Search for the cell housing the specified text and yield its (x, y) center coordinate. 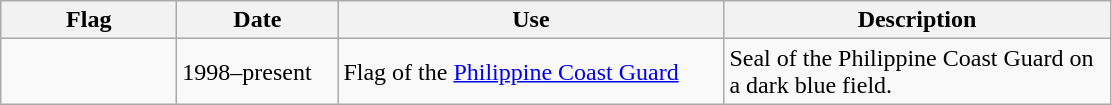
1998–present (258, 72)
Use (531, 20)
Flag (89, 20)
Description (917, 20)
Seal of the Philippine Coast Guard on a dark blue field. (917, 72)
Date (258, 20)
Flag of the Philippine Coast Guard (531, 72)
